Detect which cell encompasses the target text, then output its (X, Y) center coordinate. 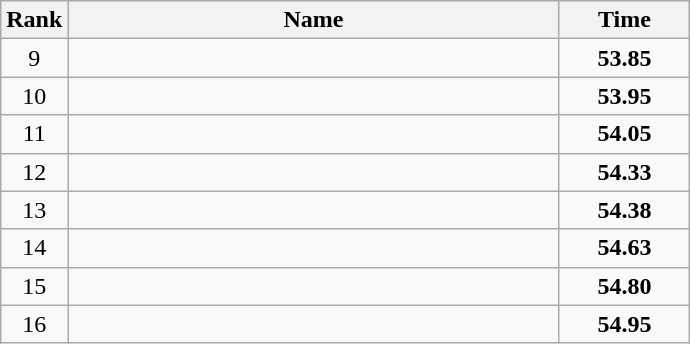
11 (34, 134)
12 (34, 172)
54.38 (624, 210)
54.80 (624, 286)
16 (34, 324)
54.05 (624, 134)
9 (34, 58)
Time (624, 20)
54.95 (624, 324)
53.85 (624, 58)
13 (34, 210)
Rank (34, 20)
14 (34, 248)
10 (34, 96)
Name (314, 20)
54.63 (624, 248)
53.95 (624, 96)
54.33 (624, 172)
15 (34, 286)
